Pinpoint the cell where the given text exists, returning its (X, Y) midpoint coordinate. 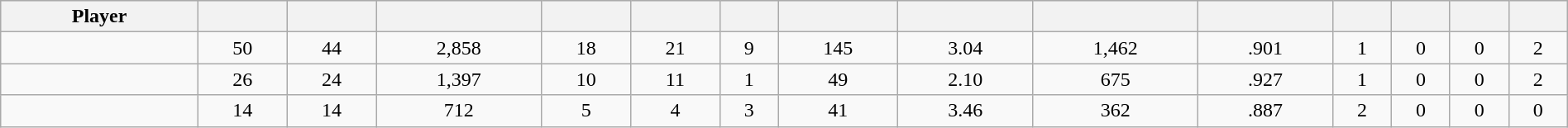
11 (676, 79)
145 (839, 48)
1,397 (459, 79)
3 (749, 111)
362 (1116, 111)
50 (242, 48)
.927 (1265, 79)
26 (242, 79)
1,462 (1116, 48)
.901 (1265, 48)
5 (586, 111)
2,858 (459, 48)
10 (586, 79)
49 (839, 79)
21 (676, 48)
41 (839, 111)
Player (99, 17)
9 (749, 48)
3.46 (966, 111)
675 (1116, 79)
712 (459, 111)
3.04 (966, 48)
2.10 (966, 79)
18 (586, 48)
4 (676, 111)
.887 (1265, 111)
24 (332, 79)
44 (332, 48)
